Provide the (X, Y) coordinate of the cell's center where the given text is located.  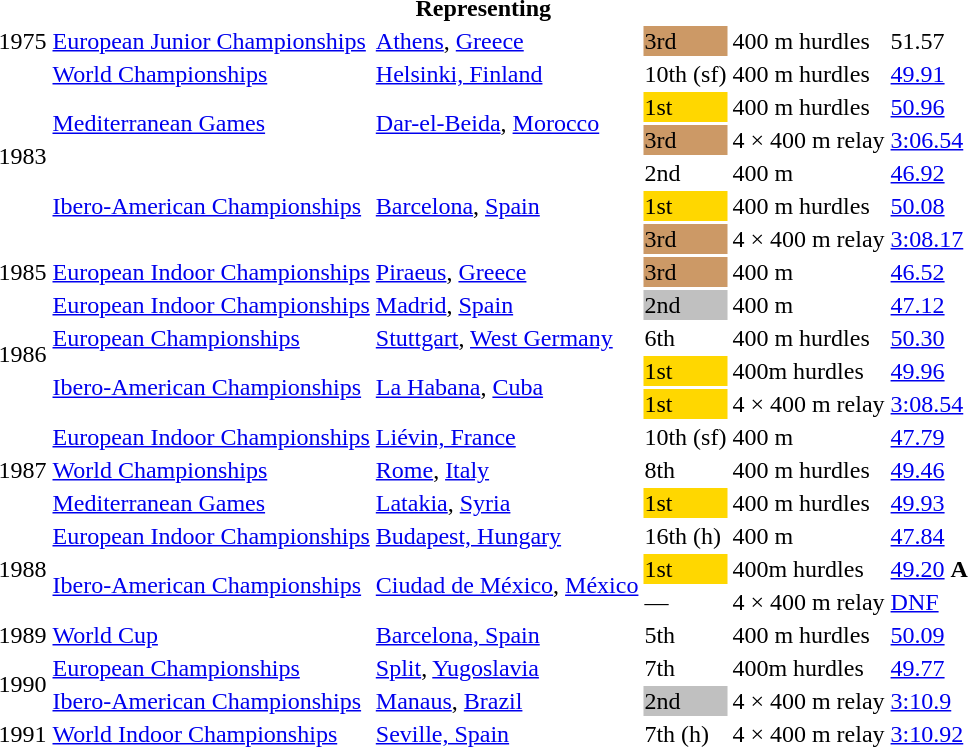
Split, Yugoslavia (507, 668)
Ciudad de México, México (507, 586)
Helsinki, Finland (507, 74)
5th (686, 635)
Budapest, Hungary (507, 536)
Dar-el-Beida, Morocco (507, 124)
World Cup (211, 635)
7th (686, 668)
European Junior Championships (211, 41)
Stuttgart, West Germany (507, 338)
Manaus, Brazil (507, 701)
16th (h) (686, 536)
Athens, Greece (507, 41)
Rome, Italy (507, 470)
Latakia, Syria (507, 503)
La Habana, Cuba (507, 388)
— (686, 602)
Piraeus, Greece (507, 272)
6th (686, 338)
8th (686, 470)
Liévin, France (507, 437)
Madrid, Spain (507, 305)
